Capture the cell that displays the provided text and extract its [X, Y] central coordinate. 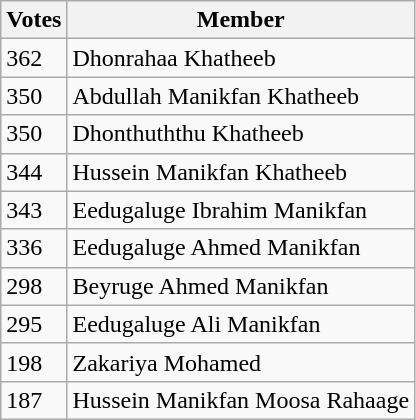
Member [241, 20]
336 [34, 248]
343 [34, 210]
Hussein Manikfan Khatheeb [241, 172]
Hussein Manikfan Moosa Rahaage [241, 400]
295 [34, 324]
344 [34, 172]
362 [34, 58]
Dhonrahaa Khatheeb [241, 58]
Eedugaluge Ibrahim Manikfan [241, 210]
Eedugaluge Ali Manikfan [241, 324]
298 [34, 286]
198 [34, 362]
Beyruge Ahmed Manikfan [241, 286]
Abdullah Manikfan Khatheeb [241, 96]
Zakariya Mohamed [241, 362]
Eedugaluge Ahmed Manikfan [241, 248]
187 [34, 400]
Dhonthuththu Khatheeb [241, 134]
Votes [34, 20]
